Search for the cell housing the specified text and yield its (x, y) center coordinate. 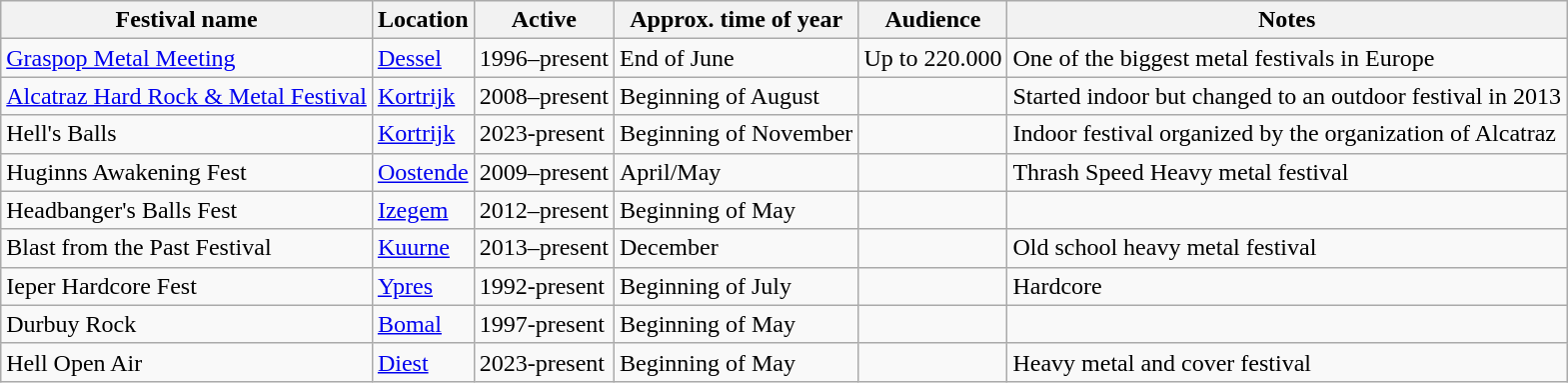
1992-present (544, 286)
Hardcore (1287, 286)
Audience (933, 20)
Beginning of November (736, 134)
2009–present (544, 172)
Graspop Metal Meeting (187, 58)
Diest (423, 362)
Hell's Balls (187, 134)
Approx. time of year (736, 20)
Up to 220.000 (933, 58)
Old school heavy metal festival (1287, 248)
Ypres (423, 286)
Huginns Awakening Fest (187, 172)
End of June (736, 58)
Bomal (423, 324)
Location (423, 20)
Alcatraz Hard Rock & Metal Festival (187, 96)
Blast from the Past Festival (187, 248)
Festival name (187, 20)
Thrash Speed Heavy metal festival (1287, 172)
1997-present (544, 324)
Oostende (423, 172)
2013–present (544, 248)
April/May (736, 172)
December (736, 248)
One of the biggest metal festivals in Europe (1287, 58)
Beginning of August (736, 96)
Active (544, 20)
2012–present (544, 210)
Indoor festival organized by the organization of Alcatraz (1287, 134)
Durbuy Rock (187, 324)
Beginning of July (736, 286)
Hell Open Air (187, 362)
Notes (1287, 20)
Kuurne (423, 248)
2008–present (544, 96)
Headbanger's Balls Fest (187, 210)
Started indoor but changed to an outdoor festival in 2013 (1287, 96)
Ieper Hardcore Fest (187, 286)
Dessel (423, 58)
Heavy metal and cover festival (1287, 362)
Izegem (423, 210)
1996–present (544, 58)
